Provide the (x, y) coordinate of the cell's center where the given text is located.  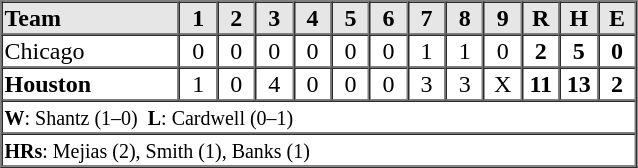
13 (579, 84)
11 (541, 84)
8 (465, 18)
X (503, 84)
HRs: Mejias (2), Smith (1), Banks (1) (319, 150)
W: Shantz (1–0) L: Cardwell (0–1) (319, 116)
7 (427, 18)
Chicago (91, 50)
9 (503, 18)
R (541, 18)
6 (388, 18)
H (579, 18)
E (617, 18)
Team (91, 18)
Houston (91, 84)
